Pinpoint the cell where the given text exists, returning its [x, y] midpoint coordinate. 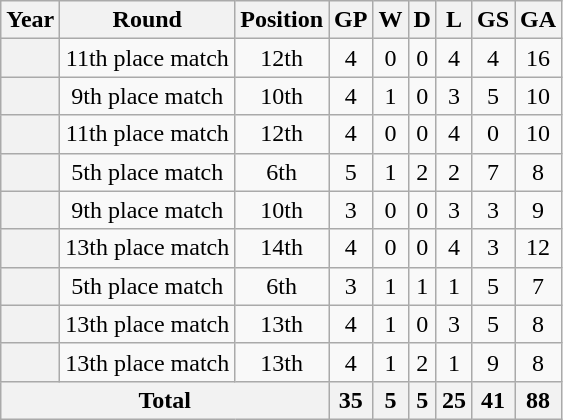
D [422, 20]
88 [538, 400]
Position [282, 20]
W [390, 20]
L [454, 20]
14th [282, 248]
Year [30, 20]
GA [538, 20]
Total [165, 400]
12 [538, 248]
GS [492, 20]
35 [351, 400]
41 [492, 400]
Round [148, 20]
GP [351, 20]
16 [538, 58]
25 [454, 400]
